Pinpoint the cell where the given text exists, returning its [x, y] midpoint coordinate. 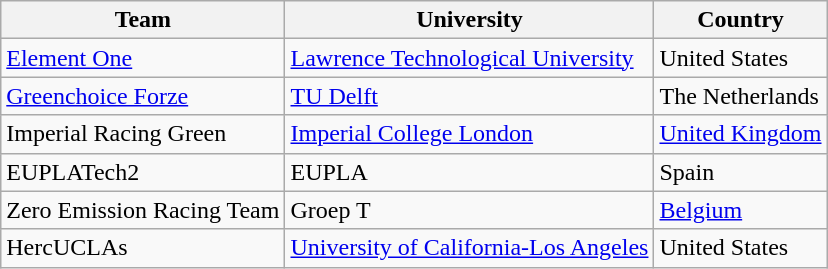
Lawrence Technological University [470, 58]
EUPLA [470, 172]
Spain [740, 172]
EUPLATech2 [143, 172]
Belgium [740, 210]
Imperial College London [470, 134]
Zero Emission Racing Team [143, 210]
Team [143, 20]
Greenchoice Forze [143, 96]
University [470, 20]
Element One [143, 58]
HercUCLAs [143, 248]
Imperial Racing Green [143, 134]
United Kingdom [740, 134]
The Netherlands [740, 96]
Groep T [470, 210]
University of California-Los Angeles [470, 248]
Country [740, 20]
TU Delft [470, 96]
